Provide the [x, y] coordinate of the cell's center where the given text is located.  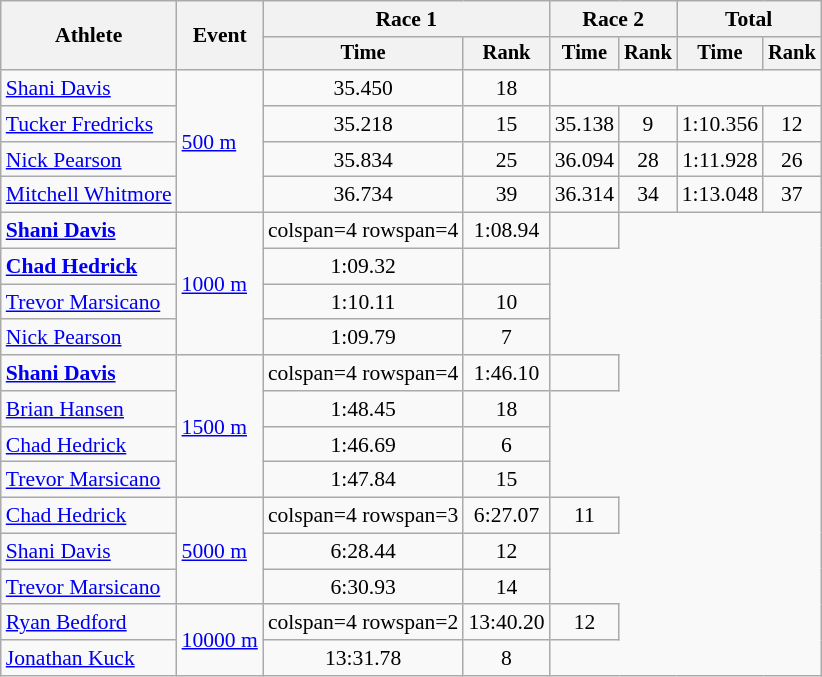
1:08.94 [506, 231]
37 [792, 195]
39 [506, 195]
1:46.10 [506, 373]
5000 m [220, 552]
36.314 [584, 195]
Total [749, 19]
1000 m [220, 284]
Jonathan Kuck [89, 658]
35.138 [584, 124]
Brian Hansen [89, 409]
1:10.11 [364, 302]
34 [648, 195]
Race 2 [614, 19]
1:13.048 [720, 195]
500 m [220, 141]
Tucker Fredricks [89, 124]
1:09.32 [364, 267]
6:28.44 [364, 552]
1:09.79 [364, 338]
1500 m [220, 426]
1:10.356 [720, 124]
Event [220, 36]
1:48.45 [364, 409]
36.094 [584, 160]
6:27.07 [506, 516]
10 [506, 302]
35.450 [364, 88]
13:40.20 [506, 623]
Mitchell Whitmore [89, 195]
Athlete [89, 36]
Ryan Bedford [89, 623]
13:31.78 [364, 658]
Race 1 [406, 19]
1:11.928 [720, 160]
14 [506, 587]
colspan=4 rowspan=2 [364, 623]
26 [792, 160]
25 [506, 160]
36.734 [364, 195]
10000 m [220, 640]
35.834 [364, 160]
1:46.69 [364, 445]
28 [648, 160]
9 [648, 124]
6 [506, 445]
colspan=4 rowspan=3 [364, 516]
35.218 [364, 124]
1:47.84 [364, 480]
7 [506, 338]
8 [506, 658]
6:30.93 [364, 587]
11 [584, 516]
